Identify which cell holds the provided text, then report its (X, Y) central coordinate. 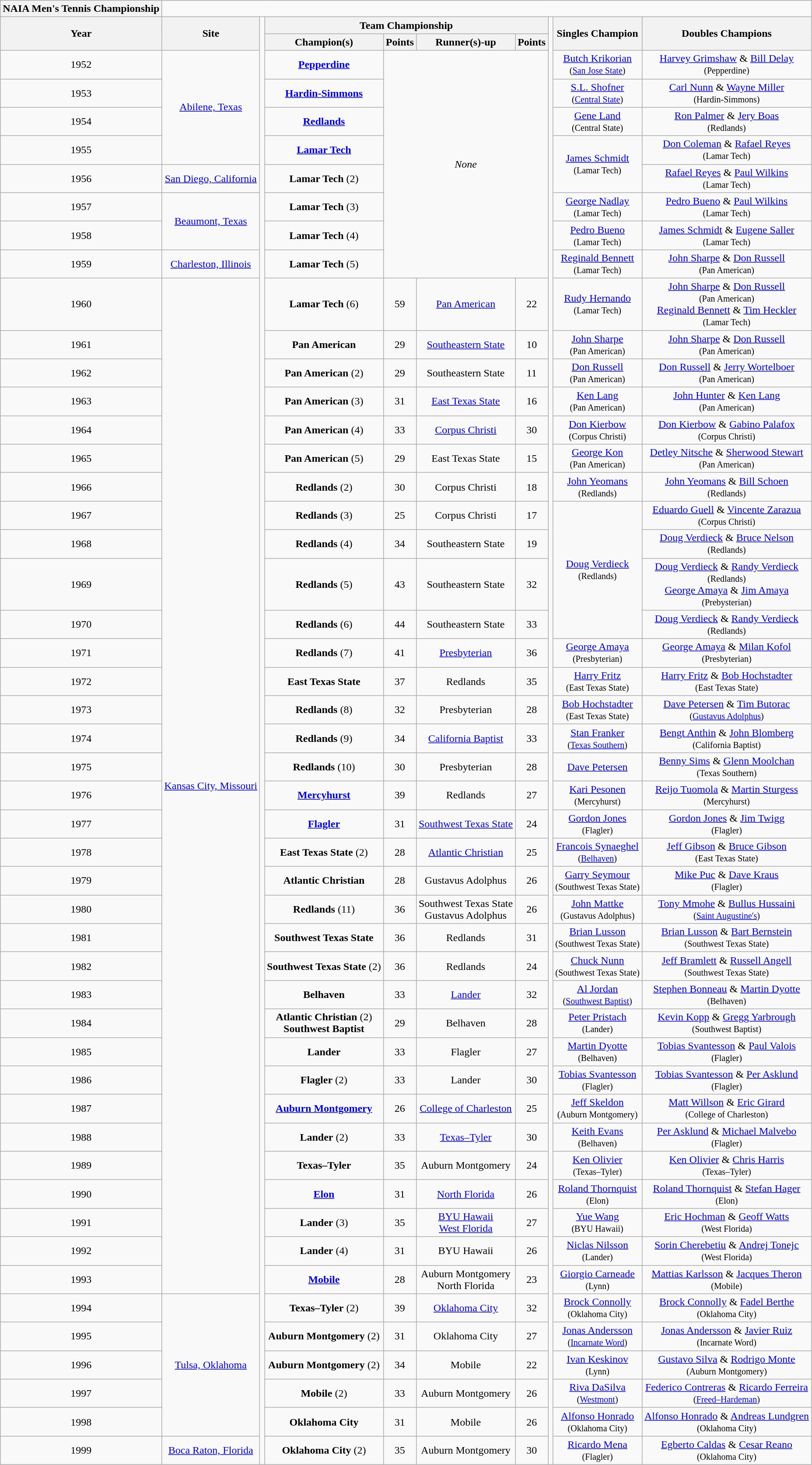
Reginald Bennett(Lamar Tech) (598, 263)
Harry Fritz(East Texas State) (598, 681)
Lander (3) (324, 1222)
California Baptist (465, 738)
1991 (81, 1222)
Flagler (2) (324, 1080)
Atlantic Christian (2)Southwest Baptist (324, 1023)
1999 (81, 1451)
1987 (81, 1108)
Oklahoma City (2) (324, 1451)
Don Russell & Jerry Wortelboer(Pan American) (726, 373)
S.L. Shofner(Central State) (598, 93)
1960 (81, 304)
Don Russell(Pan American) (598, 373)
Carl Nunn & Wayne Miller(Hardin-Simmons) (726, 93)
Doubles Champions (726, 34)
Yue Wang(BYU Hawaii) (598, 1222)
1965 (81, 459)
Brock Connolly & Fadel Berthe(Oklahoma City) (726, 1308)
1957 (81, 207)
Lamar Tech (2) (324, 179)
James Schmidt & Eugene Saller(Lamar Tech) (726, 235)
59 (400, 304)
Detley Nitsche & Sherwood Stewart(Pan American) (726, 459)
Rudy Hernando(Lamar Tech) (598, 304)
Redlands (7) (324, 653)
Texas–Tyler (2) (324, 1308)
Brian Lusson & Bart Bernstein(Southwest Texas State) (726, 938)
1998 (81, 1422)
1973 (81, 710)
1983 (81, 994)
Doug Verdieck & Randy Verdieck(Redlands) (726, 624)
East Texas State (2) (324, 853)
1964 (81, 430)
Champion(s) (324, 42)
1962 (81, 373)
Brock Connolly(Oklahoma City) (598, 1308)
Riva DaSilva(Westmont) (598, 1394)
Stan Franker(Texas Southern) (598, 738)
Eric Hochman & Geoff Watts(West Florida) (726, 1222)
1955 (81, 150)
Redlands (3) (324, 516)
John Yeomans(Redlands) (598, 487)
1974 (81, 738)
Egberto Caldas & Cesar Reano(Oklahoma City) (726, 1451)
Redlands (5) (324, 584)
1995 (81, 1337)
1985 (81, 1051)
Al Jordan(Southwest Baptist) (598, 994)
Sorin Cherebetiu & Andrej Tonejc(West Florida) (726, 1251)
1952 (81, 65)
Tony Mmohe & Bullus Hussaini(Saint Augustine's) (726, 910)
Per Asklund & Michael Malvebo(Flagler) (726, 1137)
Keith Evans(Belhaven) (598, 1137)
Hardin-Simmons (324, 93)
1953 (81, 93)
Southwest Texas State (2) (324, 966)
Lamar Tech (5) (324, 263)
Singles Champion (598, 34)
1959 (81, 263)
1996 (81, 1365)
Don Kierbow & Gabino Palafox(Corpus Christi) (726, 430)
Alfonso Honrado & Andreas Lundgren(Oklahoma City) (726, 1422)
Harvey Grimshaw & Bill Delay(Pepperdine) (726, 65)
Gordon Jones(Flagler) (598, 824)
Pan American (2) (324, 373)
Roland Thornquist(Elon) (598, 1194)
1970 (81, 624)
John Mattke(Gustavus Adolphus) (598, 910)
1993 (81, 1279)
Redlands (4) (324, 544)
Gene Land(Central State) (598, 122)
Mercyhurst (324, 795)
Tobias Svantesson(Flagler) (598, 1080)
Pan American (3) (324, 402)
1982 (81, 966)
BYU Hawaii (465, 1251)
Kevin Kopp & Gregg Yarbrough(Southwest Baptist) (726, 1023)
John Yeomans & Bill Schoen(Redlands) (726, 487)
Harry Fritz & Bob Hochstadter(East Texas State) (726, 681)
Ken Olivier & Chris Harris(Texas–Tyler) (726, 1165)
1981 (81, 938)
44 (400, 624)
James Schmidt(Lamar Tech) (598, 164)
BYU HawaiiWest Florida (465, 1222)
Mattias Karlsson & Jacques Theron(Mobile) (726, 1279)
George Amaya & Milan Kofol(Presbyterian) (726, 653)
1984 (81, 1023)
1969 (81, 584)
Giorgio Carneade(Lynn) (598, 1279)
19 (532, 544)
15 (532, 459)
NAIA Men's Tennis Championship (81, 9)
Niclas Nilsson(Lander) (598, 1251)
Beaumont, Texas (211, 221)
Abilene, Texas (211, 107)
1972 (81, 681)
Benny Sims & Glenn Moolchan(Texas Southern) (726, 767)
1958 (81, 235)
Butch Krikorian(San Jose State) (598, 65)
Doug Verdieck & Bruce Nelson(Redlands) (726, 544)
Redlands (8) (324, 710)
1980 (81, 910)
1975 (81, 767)
Ken Lang(Pan American) (598, 402)
Redlands (10) (324, 767)
1997 (81, 1394)
23 (532, 1279)
Chuck Nunn(Southwest Texas State) (598, 966)
17 (532, 516)
37 (400, 681)
College of Charleston (465, 1108)
1988 (81, 1137)
Bob Hochstadter(East Texas State) (598, 710)
John Hunter & Ken Lang(Pan American) (726, 402)
Redlands (6) (324, 624)
Pedro Bueno & Paul Wilkins(Lamar Tech) (726, 207)
1990 (81, 1194)
1961 (81, 344)
San Diego, California (211, 179)
Mobile (2) (324, 1394)
Peter Pristach(Lander) (598, 1023)
Don Coleman & Rafael Reyes(Lamar Tech) (726, 150)
Bengt Anthin & John Blomberg(California Baptist) (726, 738)
Auburn MontgomeryNorth Florida (465, 1279)
Tobias Svantesson & Per Asklund(Flagler) (726, 1080)
Mike Puc & Dave Kraus(Flagler) (726, 881)
Redlands (11) (324, 910)
George Nadlay(Lamar Tech) (598, 207)
1954 (81, 122)
Brian Lusson(Southwest Texas State) (598, 938)
Ricardo Mena(Flagler) (598, 1451)
Roland Thornquist & Stefan Hager(Elon) (726, 1194)
John Sharpe & Don Russell(Pan American)Reginald Bennett & Tim Heckler(Lamar Tech) (726, 304)
Elon (324, 1194)
North Florida (465, 1194)
1971 (81, 653)
Rafael Reyes & Paul Wilkins(Lamar Tech) (726, 179)
1979 (81, 881)
Lamar Tech (6) (324, 304)
Stephen Bonneau & Martin Dyotte(Belhaven) (726, 994)
Federico Contreras & Ricardo Ferreira(Freed–Hardeman) (726, 1394)
18 (532, 487)
John Sharpe(Pan American) (598, 344)
1986 (81, 1080)
Jeff Bramlett & Russell Angell(Southwest Texas State) (726, 966)
Runner(s)-up (465, 42)
Year (81, 34)
Jeff Gibson & Bruce Gibson(East Texas State) (726, 853)
Pan American (4) (324, 430)
1967 (81, 516)
Doug Verdieck(Redlands) (598, 570)
Eduardo Guell & Vincente Zarazua(Corpus Christi) (726, 516)
1976 (81, 795)
Matt Willson & Eric Girard(College of Charleston) (726, 1108)
1963 (81, 402)
10 (532, 344)
Team Championship (406, 25)
None (465, 164)
Charleston, Illinois (211, 263)
1966 (81, 487)
41 (400, 653)
Ken Olivier(Texas–Tyler) (598, 1165)
Garry Seymour(Southwest Texas State) (598, 881)
Ron Palmer & Jery Boas(Redlands) (726, 122)
1968 (81, 544)
Redlands (2) (324, 487)
Tobias Svantesson & Paul Valois(Flagler) (726, 1051)
Don Kierbow(Corpus Christi) (598, 430)
Southwest Texas StateGustavus Adolphus (465, 910)
1977 (81, 824)
Lamar Tech (4) (324, 235)
11 (532, 373)
Doug Verdieck & Randy Verdieck(Redlands)George Amaya & Jim Amaya(Prebysterian) (726, 584)
Boca Raton, Florida (211, 1451)
43 (400, 584)
Lamar Tech (324, 150)
Jonas Andersson(Incarnate Word) (598, 1337)
Jeff Skeldon(Auburn Montgomery) (598, 1108)
Redlands (9) (324, 738)
Francois Synaeghel(Belhaven) (598, 853)
Reijo Tuomola & Martin Sturgess(Mercyhurst) (726, 795)
Kari Pesonen(Mercyhurst) (598, 795)
1956 (81, 179)
Pan American (5) (324, 459)
16 (532, 402)
Pedro Bueno(Lamar Tech) (598, 235)
Gordon Jones & Jim Twigg(Flagler) (726, 824)
Alfonso Honrado(Oklahoma City) (598, 1422)
1978 (81, 853)
Tulsa, Oklahoma (211, 1365)
Pepperdine (324, 65)
1992 (81, 1251)
1989 (81, 1165)
Jonas Andersson & Javier Ruiz(Incarnate Word) (726, 1337)
Dave Petersen & Tim Butorac(Gustavus Adolphus) (726, 710)
Kansas City, Missouri (211, 786)
Lander (2) (324, 1137)
George Amaya(Presbyterian) (598, 653)
Martin Dyotte(Belhaven) (598, 1051)
George Kon(Pan American) (598, 459)
Dave Petersen (598, 767)
Ivan Keskinov(Lynn) (598, 1365)
Lander (4) (324, 1251)
Site (211, 34)
Gustavus Adolphus (465, 881)
Gustavo Silva & Rodrigo Monte(Auburn Montgomery) (726, 1365)
1994 (81, 1308)
Lamar Tech (3) (324, 207)
